Identify which cell holds the provided text, then report its (x, y) central coordinate. 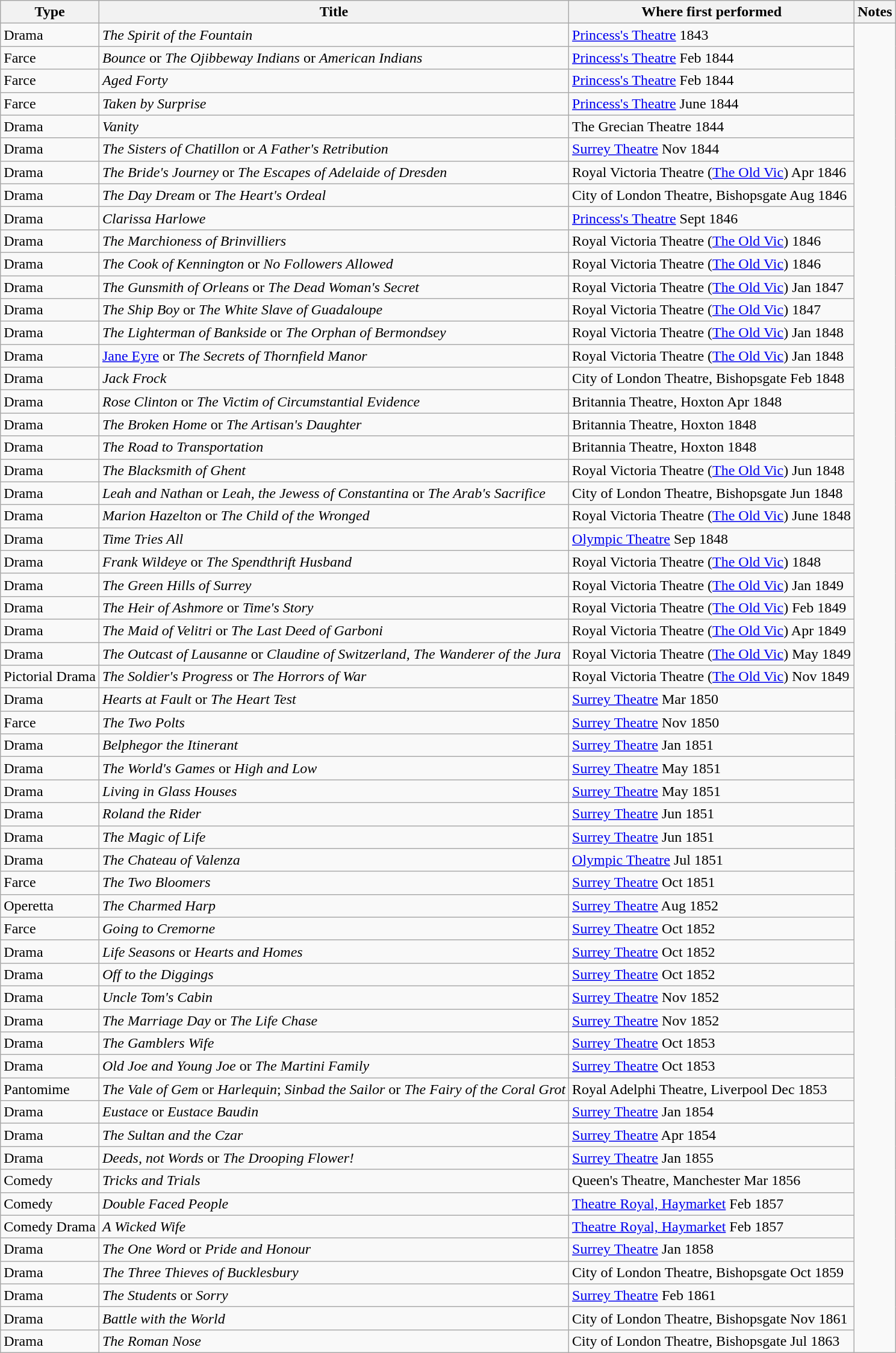
Royal Victoria Theatre (The Old Vic) Apr 1849 (712, 630)
Surrey Theatre Nov 1850 (712, 723)
Title (334, 12)
Olympic Theatre Sep 1848 (712, 539)
The Charmed Harp (334, 906)
A Wicked Wife (334, 1227)
Belphegor the Itinerant (334, 745)
Roland the Rider (334, 814)
Princess's Theatre 1843 (712, 35)
The Green Hills of Surrey (334, 585)
The Broken Home or The Artisan's Daughter (334, 425)
Aged Forty (334, 81)
The Sultan and the Czar (334, 1135)
The Cook of Kennington or No Followers Allowed (334, 264)
Taken by Surprise (334, 104)
City of London Theatre, Bishopsgate Oct 1859 (712, 1272)
Royal Victoria Theatre (The Old Vic) June 1848 (712, 516)
The Gunsmith of Orleans or The Dead Woman's Secret (334, 287)
The Maid of Velitri or The Last Deed of Garboni (334, 630)
Type (50, 12)
Rose Clinton or The Victim of Circumstantial Evidence (334, 402)
City of London Theatre, Bishopsgate Aug 1846 (712, 195)
Operetta (50, 906)
Olympic Theatre Jul 1851 (712, 860)
Double Faced People (334, 1204)
The Two Polts (334, 723)
Notes (875, 12)
Royal Victoria Theatre (The Old Vic) Jun 1848 (712, 470)
City of London Theatre, Bishopsgate Jul 1863 (712, 1341)
Where first performed (712, 12)
City of London Theatre, Bishopsgate Jun 1848 (712, 493)
Queen's Theatre, Manchester Mar 1856 (712, 1181)
The Chateau of Valenza (334, 860)
The Ship Boy or The White Slave of Guadaloupe (334, 310)
Marion Hazelton or The Child of the Wronged (334, 516)
Surrey Theatre Jan 1855 (712, 1158)
Frank Wildeye or The Spendthrift Husband (334, 562)
Pictorial Drama (50, 677)
City of London Theatre, Bishopsgate Nov 1861 (712, 1318)
City of London Theatre, Bishopsgate Feb 1848 (712, 379)
The Three Thieves of Bucklesbury (334, 1272)
Comedy Drama (50, 1227)
Eustace or Eustace Baudin (334, 1112)
Royal Victoria Theatre (The Old Vic) Jan 1847 (712, 287)
Leah and Nathan or Leah, the Jewess of Constantina or The Arab's Sacrifice (334, 493)
Surrey Theatre Nov 1844 (712, 149)
Bounce or The Ojibbeway Indians or American Indians (334, 58)
Surrey Theatre Jan 1851 (712, 745)
Off to the Diggings (334, 974)
The Bride's Journey or The Escapes of Adelaide of Dresden (334, 172)
Royal Victoria Theatre (The Old Vic) Feb 1849 (712, 608)
The World's Games or High and Low (334, 768)
The Soldier's Progress or The Horrors of War (334, 677)
Life Seasons or Hearts and Homes (334, 951)
Surrey Theatre Oct 1851 (712, 883)
Britannia Theatre, Hoxton Apr 1848 (712, 402)
Royal Adelphi Theatre, Liverpool Dec 1853 (712, 1089)
Living in Glass Houses (334, 791)
Royal Victoria Theatre (The Old Vic) Nov 1849 (712, 677)
Old Joe and Young Joe or The Martini Family (334, 1066)
Princess's Theatre Sept 1846 (712, 218)
The Lighterman of Bankside or The Orphan of Bermondsey (334, 333)
Surrey Theatre Aug 1852 (712, 906)
Surrey Theatre Jan 1858 (712, 1249)
The Magic of Life (334, 837)
The Vale of Gem or Harlequin; Sinbad the Sailor or The Fairy of the Coral Grot (334, 1089)
The Day Dream or The Heart's Ordeal (334, 195)
Clarissa Harlowe (334, 218)
The One Word or Pride and Honour (334, 1249)
Tricks and Trials (334, 1181)
The Sisters of Chatillon or A Father's Retribution (334, 149)
The Outcast of Lausanne or Claudine of Switzerland, The Wanderer of the Jura (334, 653)
The Grecian Theatre 1844 (712, 126)
Surrey Theatre Apr 1854 (712, 1135)
Time Tries All (334, 539)
Pantomime (50, 1089)
The Spirit of the Fountain (334, 35)
Jane Eyre or The Secrets of Thornfield Manor (334, 356)
Battle with the World (334, 1318)
Surrey Theatre Feb 1861 (712, 1295)
Royal Victoria Theatre (The Old Vic) 1847 (712, 310)
The Heir of Ashmore or Time's Story (334, 608)
Royal Victoria Theatre (The Old Vic) Apr 1846 (712, 172)
Hearts at Fault or The Heart Test (334, 700)
Princess's Theatre June 1844 (712, 104)
The Roman Nose (334, 1341)
The Two Bloomers (334, 883)
The Blacksmith of Ghent (334, 470)
The Gamblers Wife (334, 1044)
The Road to Transportation (334, 447)
Surrey Theatre Mar 1850 (712, 700)
Uncle Tom's Cabin (334, 997)
Jack Frock (334, 379)
Vanity (334, 126)
Royal Victoria Theatre (The Old Vic) Jan 1849 (712, 585)
The Students or Sorry (334, 1295)
Deeds, not Words or The Drooping Flower! (334, 1158)
Royal Victoria Theatre (The Old Vic) 1848 (712, 562)
The Marriage Day or The Life Chase (334, 1021)
Surrey Theatre Jan 1854 (712, 1112)
Royal Victoria Theatre (The Old Vic) May 1849 (712, 653)
The Marchioness of Brinvilliers (334, 241)
Going to Cremorne (334, 928)
